Search for the cell housing the specified text and yield its (x, y) center coordinate. 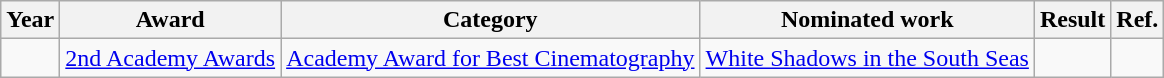
2nd Academy Awards (170, 58)
Result (1072, 20)
Award (170, 20)
Category (490, 20)
White Shadows in the South Seas (867, 58)
Year (30, 20)
Academy Award for Best Cinematography (490, 58)
Nominated work (867, 20)
Ref. (1138, 20)
